Detect which cell encompasses the target text, then output its (X, Y) center coordinate. 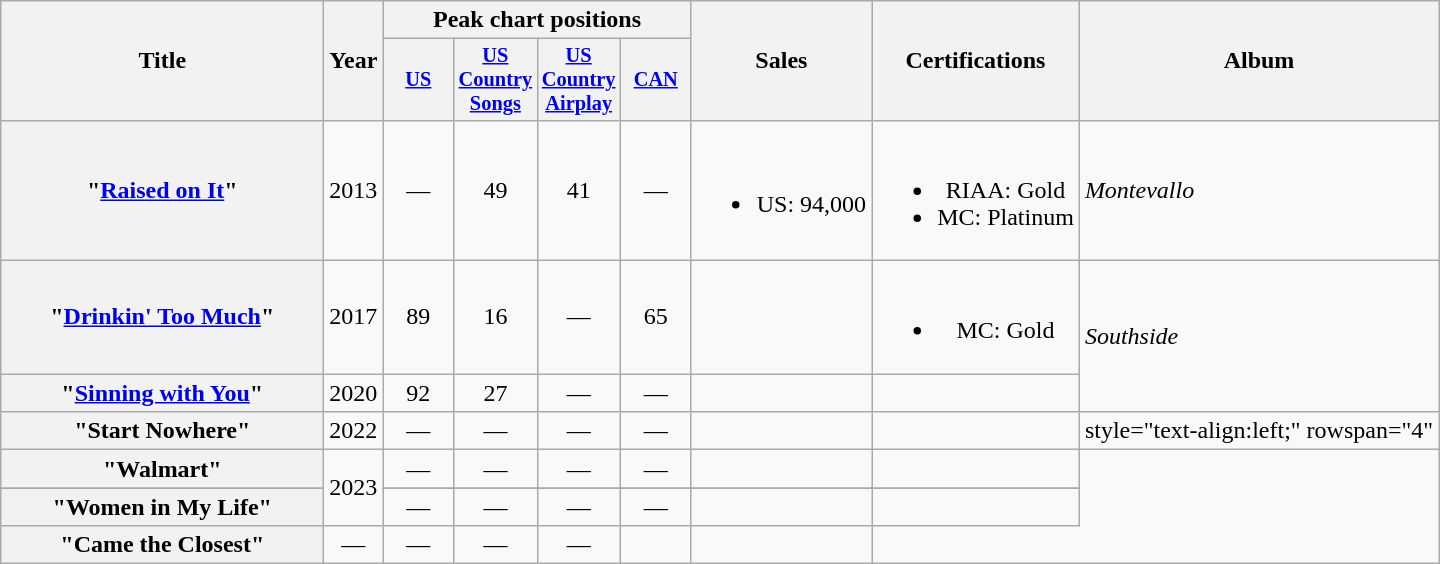
89 (418, 318)
"Came the Closest" (162, 545)
"Raised on It" (162, 190)
2023 (354, 488)
Year (354, 61)
2013 (354, 190)
41 (578, 190)
CAN (656, 80)
Peak chart positions (537, 20)
65 (656, 318)
16 (496, 318)
Certifications (976, 61)
2017 (354, 318)
Sales (781, 61)
Album (1258, 61)
Title (162, 61)
27 (496, 393)
RIAA: GoldMC: Platinum (976, 190)
"Women in My Life" (162, 507)
"Sinning with You" (162, 393)
49 (496, 190)
US Country Songs (496, 80)
92 (418, 393)
style="text-align:left;" rowspan="4" (1258, 431)
"Walmart" (162, 469)
US Country Airplay (578, 80)
2020 (354, 393)
US: 94,000 (781, 190)
"Start Nowhere" (162, 431)
Montevallo (1258, 190)
Southside (1258, 336)
"Drinkin' Too Much" (162, 318)
2022 (354, 431)
US (418, 80)
MC: Gold (976, 318)
